For the text-containing cell, return its midpoint in (X, Y) coordinate format. 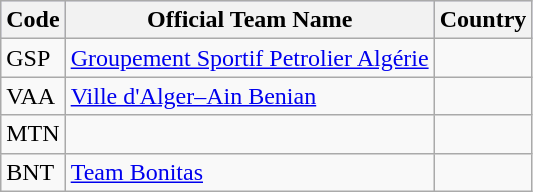
Official Team Name (250, 20)
GSP (33, 58)
Ville d'Alger–Ain Benian (250, 96)
Country (483, 20)
BNT (33, 172)
Team Bonitas (250, 172)
Code (33, 20)
Groupement Sportif Petrolier Algérie (250, 58)
VAA (33, 96)
MTN (33, 134)
